Capture the cell that displays the provided text and extract its [X, Y] central coordinate. 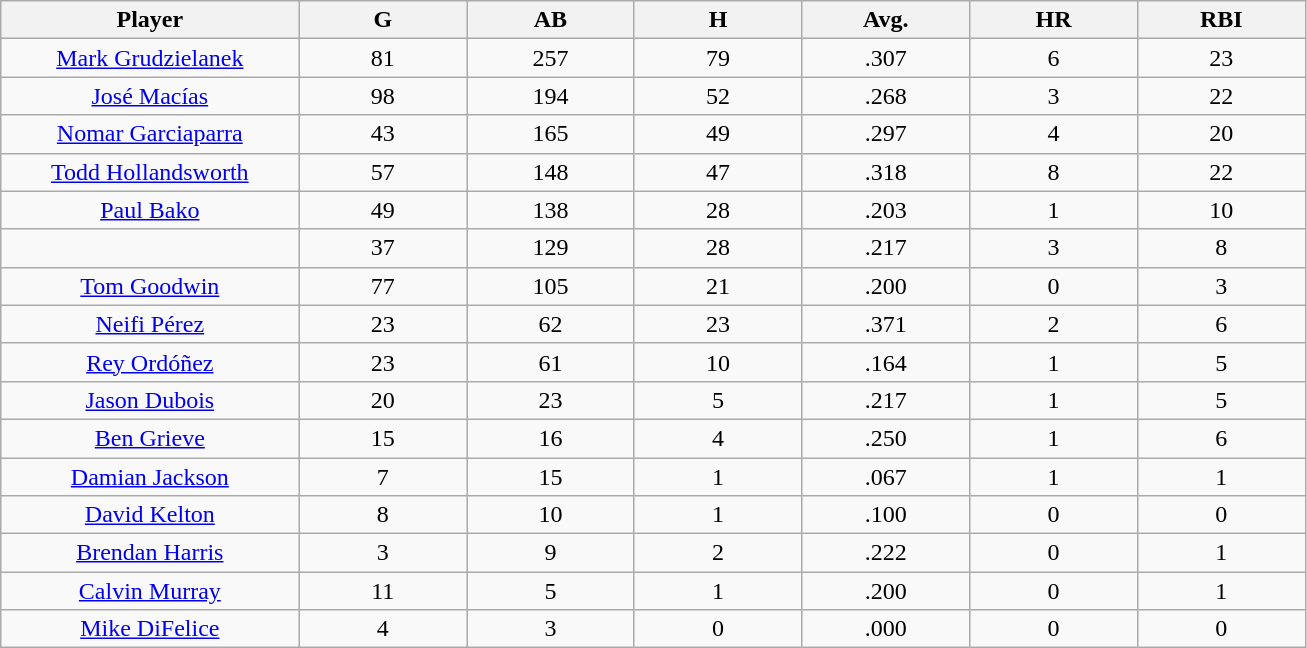
7 [383, 477]
Player [150, 20]
.222 [886, 553]
AB [551, 20]
.297 [886, 134]
Paul Bako [150, 210]
81 [383, 58]
37 [383, 248]
105 [551, 286]
Mark Grudzielanek [150, 58]
.250 [886, 438]
148 [551, 172]
98 [383, 96]
.100 [886, 515]
62 [551, 324]
David Kelton [150, 515]
.067 [886, 477]
194 [551, 96]
129 [551, 248]
Nomar Garciaparra [150, 134]
Neifi Pérez [150, 324]
.318 [886, 172]
257 [551, 58]
Damian Jackson [150, 477]
77 [383, 286]
Rey Ordóñez [150, 362]
José Macías [150, 96]
9 [551, 553]
.268 [886, 96]
.000 [886, 629]
Todd Hollandsworth [150, 172]
.164 [886, 362]
.203 [886, 210]
Avg. [886, 20]
RBI [1221, 20]
57 [383, 172]
.307 [886, 58]
47 [718, 172]
79 [718, 58]
138 [551, 210]
61 [551, 362]
16 [551, 438]
Tom Goodwin [150, 286]
43 [383, 134]
H [718, 20]
Brendan Harris [150, 553]
21 [718, 286]
Mike DiFelice [150, 629]
52 [718, 96]
Calvin Murray [150, 591]
11 [383, 591]
165 [551, 134]
Ben Grieve [150, 438]
G [383, 20]
.371 [886, 324]
Jason Dubois [150, 400]
HR [1054, 20]
